From the cell containing the given text, extract its center point as (x, y) coordinate. 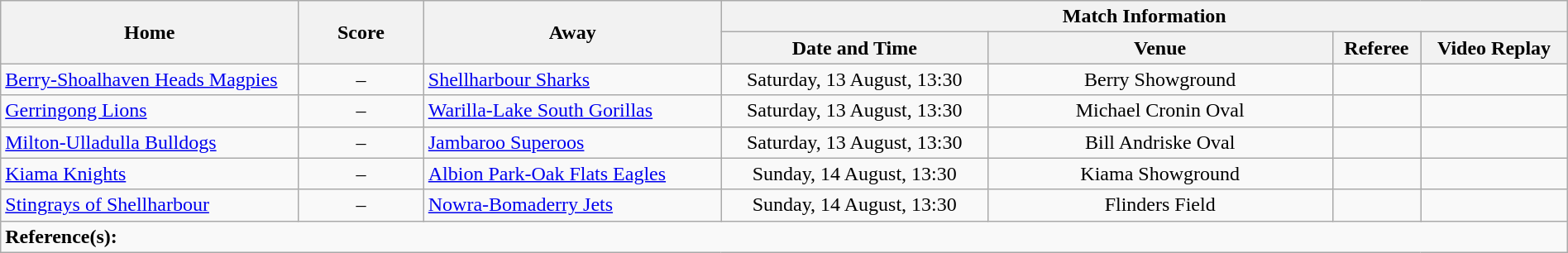
Stingrays of Shellharbour (150, 205)
Match Information (1145, 17)
Nowra-Bomaderry Jets (572, 205)
Venue (1159, 48)
Shellharbour Sharks (572, 79)
Gerringong Lions (150, 111)
Kiama Showground (1159, 174)
Milton-Ulladulla Bulldogs (150, 142)
Kiama Knights (150, 174)
Berry-Shoalhaven Heads Magpies (150, 79)
Away (572, 32)
Michael Cronin Oval (1159, 111)
Referee (1376, 48)
Bill Andriske Oval (1159, 142)
Home (150, 32)
Video Replay (1494, 48)
Score (361, 32)
Albion Park-Oak Flats Eagles (572, 174)
Berry Showground (1159, 79)
Flinders Field (1159, 205)
Date and Time (854, 48)
Reference(s): (784, 236)
Warilla-Lake South Gorillas (572, 111)
Jambaroo Superoos (572, 142)
